Locate the cell with the specified text and output its [x, y] center coordinate. 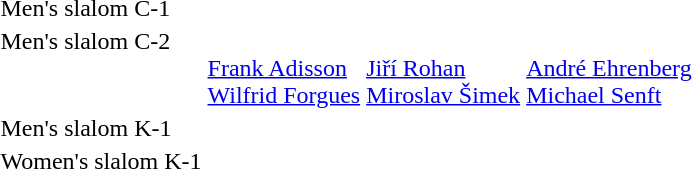
Frank AdissonWilfrid Forgues [284, 68]
Jiří RohanMiroslav Šimek [444, 68]
